Locate the cell with the specified text and output its (X, Y) center coordinate. 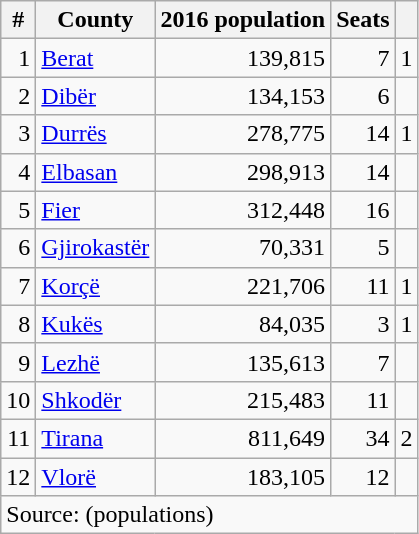
Source: (populations) (210, 515)
134,153 (243, 96)
2016 population (243, 20)
70,331 (243, 248)
9 (18, 362)
10 (18, 400)
# (18, 20)
312,448 (243, 210)
215,483 (243, 400)
County (96, 20)
Kukës (96, 324)
Lezhë (96, 362)
135,613 (243, 362)
16 (363, 210)
Gjirokastër (96, 248)
Durrës (96, 134)
Elbasan (96, 172)
Seats (363, 20)
183,105 (243, 477)
Berat (96, 58)
811,649 (243, 438)
Tirana (96, 438)
298,913 (243, 172)
34 (363, 438)
Fier (96, 210)
84,035 (243, 324)
Vlorë (96, 477)
221,706 (243, 286)
4 (18, 172)
8 (18, 324)
278,775 (243, 134)
Dibër (96, 96)
139,815 (243, 58)
Korçë (96, 286)
Shkodër (96, 400)
